Scan for the cell matching the given text and deliver its (X, Y) coordinate at center. 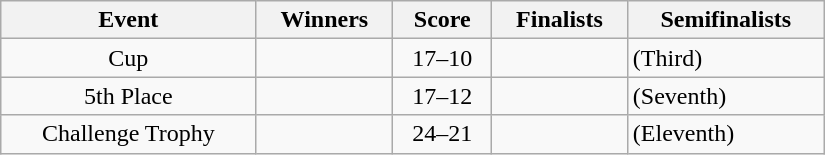
17–12 (442, 96)
(Eleventh) (726, 134)
Challenge Trophy (128, 134)
Winners (324, 20)
24–21 (442, 134)
Score (442, 20)
5th Place (128, 96)
(Third) (726, 58)
17–10 (442, 58)
Finalists (560, 20)
Cup (128, 58)
(Seventh) (726, 96)
Semifinalists (726, 20)
Event (128, 20)
